Locate the cell with the specified text and output its (X, Y) center coordinate. 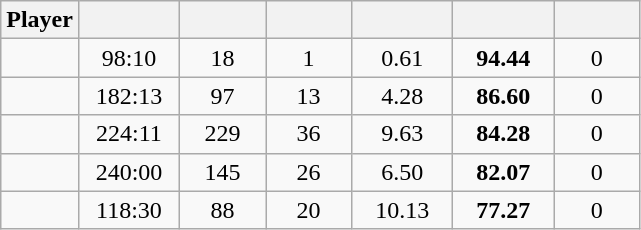
97 (223, 96)
10.13 (402, 210)
94.44 (504, 58)
86.60 (504, 96)
224:11 (128, 134)
36 (309, 134)
0.61 (402, 58)
182:13 (128, 96)
88 (223, 210)
6.50 (402, 172)
77.27 (504, 210)
240:00 (128, 172)
84.28 (504, 134)
4.28 (402, 96)
118:30 (128, 210)
145 (223, 172)
9.63 (402, 134)
Player (40, 20)
20 (309, 210)
229 (223, 134)
98:10 (128, 58)
26 (309, 172)
1 (309, 58)
18 (223, 58)
13 (309, 96)
82.07 (504, 172)
